Determine the (X, Y) coordinate at the center of the cell enclosing the given text.  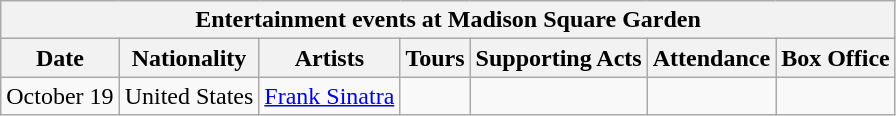
Nationality (189, 58)
United States (189, 96)
Artists (330, 58)
Date (60, 58)
Attendance (711, 58)
Supporting Acts (558, 58)
October 19 (60, 96)
Tours (435, 58)
Frank Sinatra (330, 96)
Box Office (836, 58)
Entertainment events at Madison Square Garden (448, 20)
